Determine the (X, Y) coordinate at the center of the cell enclosing the given text.  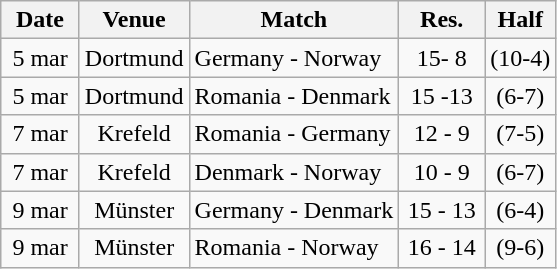
Romania - Norway (294, 248)
Denmark - Norway (294, 172)
15 - 13 (442, 210)
Germany - Denmark (294, 210)
12 - 9 (442, 134)
Half (520, 20)
Romania - Denmark (294, 96)
Match (294, 20)
(7-5) (520, 134)
Date (40, 20)
Res. (442, 20)
Germany - Norway (294, 58)
(9-6) (520, 248)
15- 8 (442, 58)
15 -13 (442, 96)
Romania - Germany (294, 134)
10 - 9 (442, 172)
(6-4) (520, 210)
(10-4) (520, 58)
Venue (134, 20)
16 - 14 (442, 248)
